Output the (x, y) coordinate of the center of the cell containing the given text.  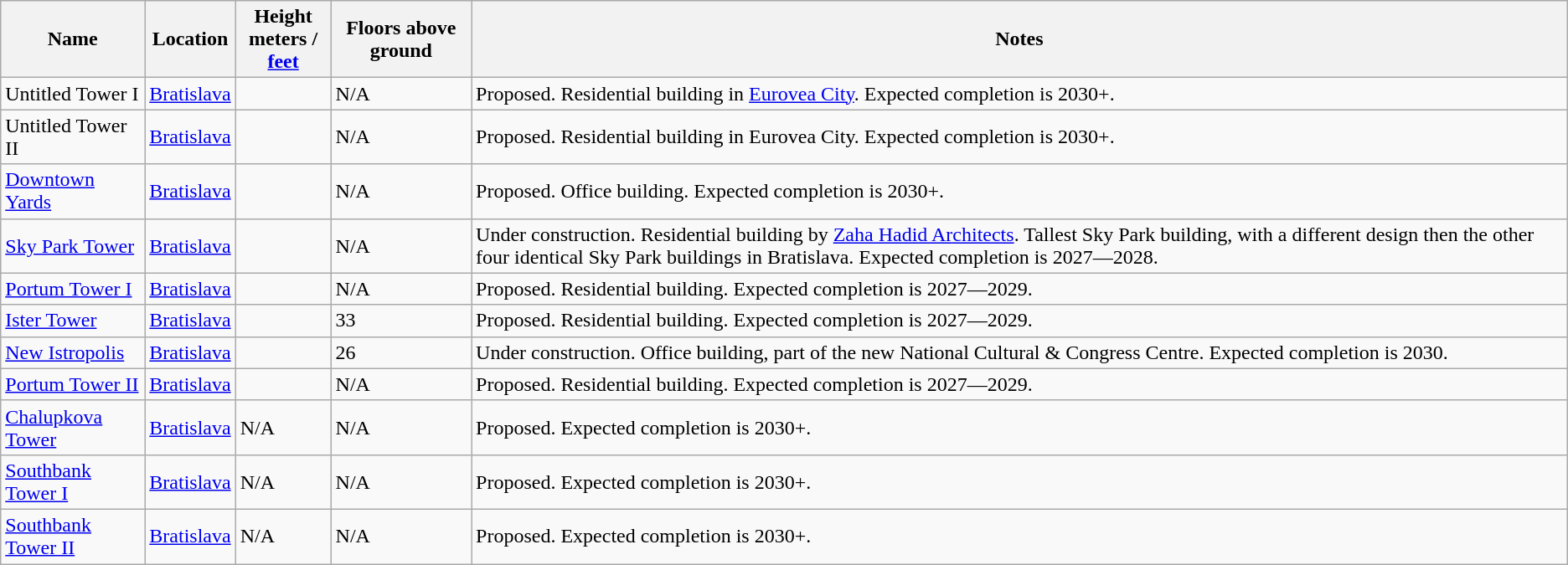
26 (401, 352)
Floors above ground (401, 39)
Under construction. Office building, part of the new National Cultural & Congress Centre. Expected completion is 2030. (1020, 352)
Downtown Yards (73, 191)
Notes (1020, 39)
New Istropolis (73, 352)
Proposed. Office building. Expected completion is 2030+. (1020, 191)
Untitled Tower II (73, 137)
Southbank Tower II (73, 536)
Name (73, 39)
Heightmeters / feet (283, 39)
33 (401, 321)
Location (190, 39)
Untitled Tower I (73, 94)
Southbank Tower I (73, 482)
Portum Tower I (73, 289)
Ister Tower (73, 321)
Sky Park Tower (73, 246)
Portum Tower II (73, 384)
Chalupkova Tower (73, 427)
